Extract the (X, Y) coordinate from the center of the cell holding the provided text.  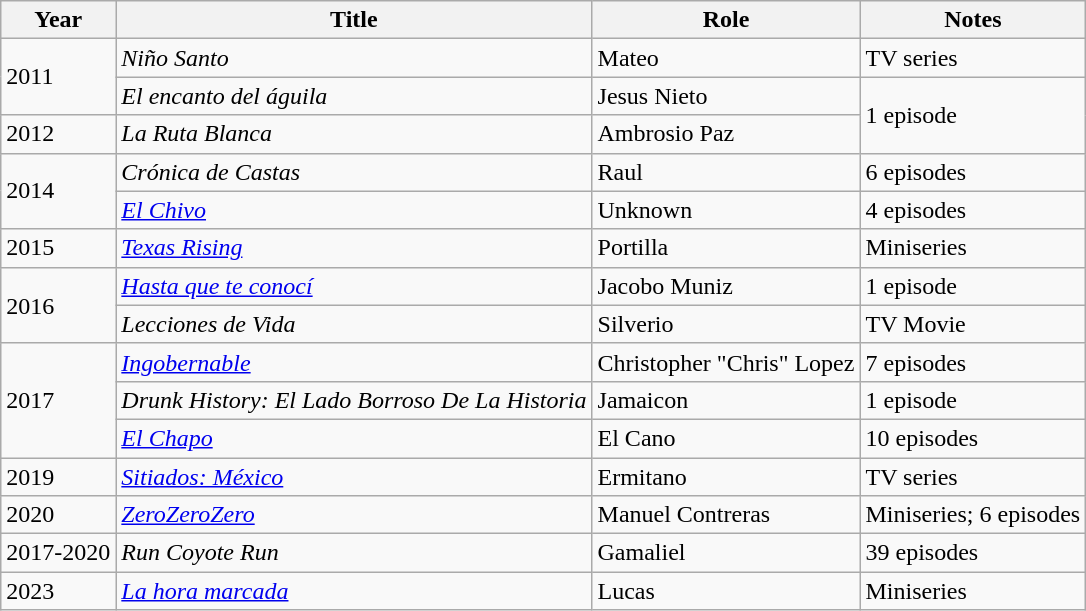
Crónica de Castas (354, 172)
39 episodes (973, 553)
Lecciones de Vida (354, 324)
Gamaliel (726, 553)
ZeroZeroZero (354, 515)
2017 (58, 400)
La Ruta Blanca (354, 134)
4 episodes (973, 210)
Unknown (726, 210)
2012 (58, 134)
2017-2020 (58, 553)
Niño Santo (354, 58)
Jacobo Muniz (726, 286)
Silverio (726, 324)
TV Movie (973, 324)
Ermitano (726, 477)
Ambrosio Paz (726, 134)
El Cano (726, 438)
2014 (58, 191)
6 episodes (973, 172)
Christopher "Chris" Lopez (726, 362)
Run Coyote Run (354, 553)
Hasta que te conocí (354, 286)
Texas Rising (354, 248)
Jamaicon (726, 400)
Role (726, 20)
Portilla (726, 248)
Lucas (726, 591)
Drunk History: El Lado Borroso De La Historia (354, 400)
Notes (973, 20)
2011 (58, 77)
2015 (58, 248)
Jesus Nieto (726, 96)
Mateo (726, 58)
2019 (58, 477)
Year (58, 20)
10 episodes (973, 438)
El encanto del águila (354, 96)
Manuel Contreras (726, 515)
Miniseries; 6 episodes (973, 515)
La hora marcada (354, 591)
2023 (58, 591)
Sitiados: México (354, 477)
Raul (726, 172)
Title (354, 20)
Ingobernable (354, 362)
7 episodes (973, 362)
2020 (58, 515)
El Chivo (354, 210)
El Chapo (354, 438)
2016 (58, 305)
